Find where the given text appears and provide that cell's center as (X, Y) coordinate. 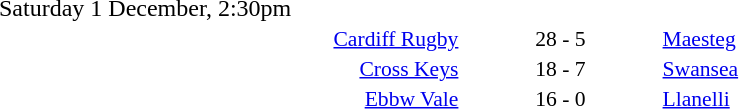
18 - 7 (560, 68)
28 - 5 (560, 38)
